For the text-containing cell, return its midpoint in [x, y] coordinate format. 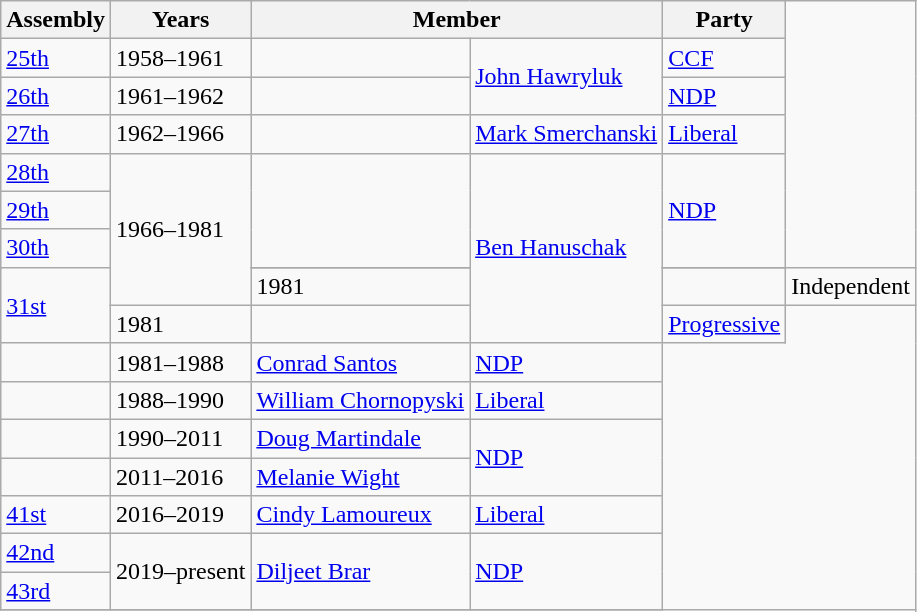
2019–present [180, 572]
Party [724, 20]
1958–1961 [180, 58]
41st [56, 515]
CCF [724, 58]
Progressive [724, 324]
1988–1990 [180, 400]
Independent [851, 286]
43rd [56, 591]
Diljeet Brar [360, 572]
1962–1966 [180, 134]
26th [56, 96]
Melanie Wight [360, 477]
Doug Martindale [360, 438]
William Chornopyski [360, 400]
Years [180, 20]
1990–2011 [180, 438]
Mark Smerchanski [566, 134]
30th [56, 248]
29th [56, 210]
1981–1988 [180, 362]
Cindy Lamoureux [360, 515]
Conrad Santos [360, 362]
27th [56, 134]
Assembly [56, 20]
1966–1981 [180, 229]
42nd [56, 553]
1961–1962 [180, 96]
28th [56, 172]
31st [56, 305]
2011–2016 [180, 477]
Member [457, 20]
John Hawryluk [566, 77]
Ben Hanuschak [566, 248]
2016–2019 [180, 515]
25th [56, 58]
